Detect which cell encompasses the target text, then output its [x, y] center coordinate. 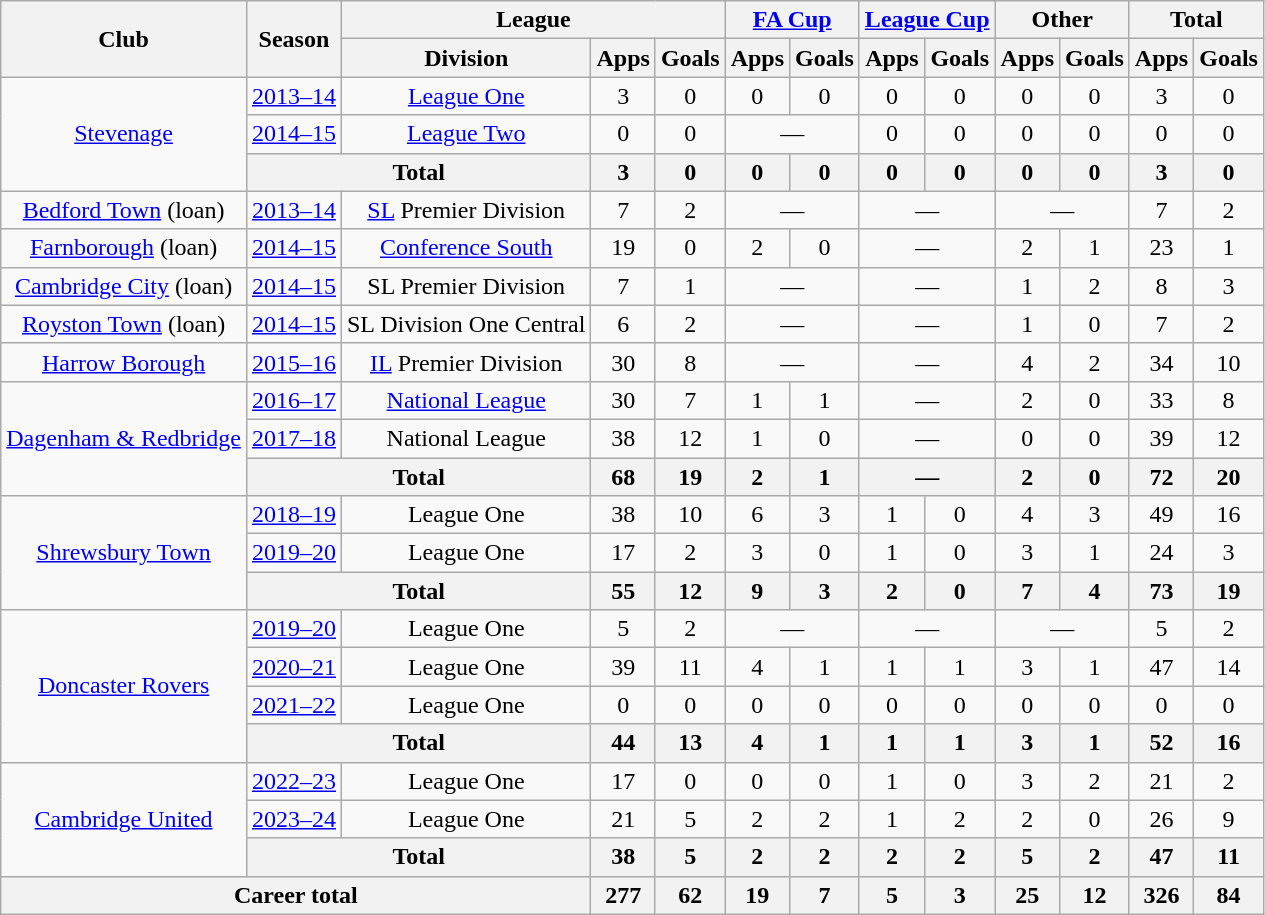
33 [1161, 400]
Club [124, 39]
Cambridge City (loan) [124, 286]
49 [1161, 515]
84 [1229, 895]
2020–21 [294, 667]
Stevenage [124, 134]
Season [294, 39]
2015–16 [294, 362]
2018–19 [294, 515]
Cambridge United [124, 819]
Doncaster Rovers [124, 686]
20 [1229, 477]
2016–17 [294, 400]
68 [623, 477]
Bedford Town (loan) [124, 210]
IL Premier Division [466, 362]
14 [1229, 667]
52 [1161, 743]
277 [623, 895]
FA Cup [792, 20]
League [533, 20]
League Two [466, 134]
Division [466, 58]
2017–18 [294, 438]
2023–24 [294, 819]
73 [1161, 591]
13 [690, 743]
Shrewsbury Town [124, 553]
2022–23 [294, 781]
26 [1161, 819]
Farnborough (loan) [124, 248]
34 [1161, 362]
24 [1161, 553]
Other [1062, 20]
72 [1161, 477]
Career total [296, 895]
Dagenham & Redbridge [124, 438]
League Cup [927, 20]
2021–22 [294, 705]
Conference South [466, 248]
326 [1161, 895]
25 [1027, 895]
Royston Town (loan) [124, 324]
44 [623, 743]
Harrow Borough [124, 362]
23 [1161, 248]
62 [690, 895]
55 [623, 591]
SL Division One Central [466, 324]
